Output the [x, y] coordinate of the center of the cell containing the given text.  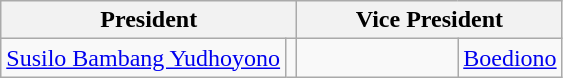
Susilo Bambang Yudhoyono [144, 58]
Vice President [430, 20]
Boediono [510, 58]
President [149, 20]
